Detect which cell encompasses the target text, then output its (X, Y) center coordinate. 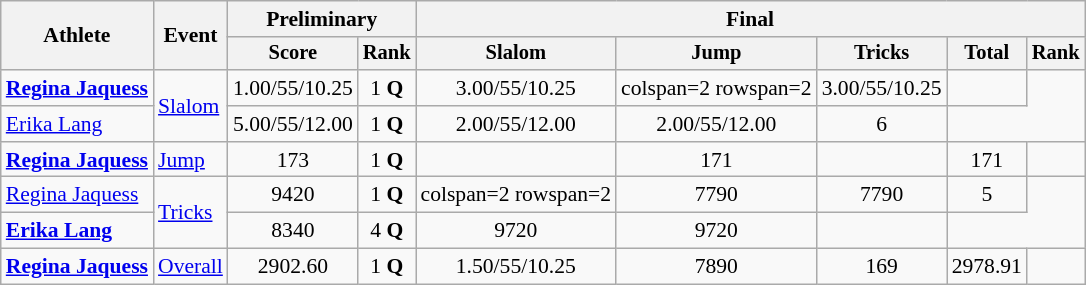
5 (987, 195)
6 (882, 124)
1.50/55/10.25 (516, 267)
5.00/55/12.00 (293, 124)
Overall (190, 267)
4 Q (387, 231)
169 (882, 267)
7890 (716, 267)
2902.60 (293, 267)
Final (750, 19)
8340 (293, 231)
173 (293, 160)
Athlete (77, 36)
9420 (293, 195)
2978.91 (987, 267)
Preliminary (322, 19)
Event (190, 36)
Score (293, 54)
Total (987, 54)
1.00/55/10.25 (293, 88)
